For the text-containing cell, return its midpoint in (x, y) coordinate format. 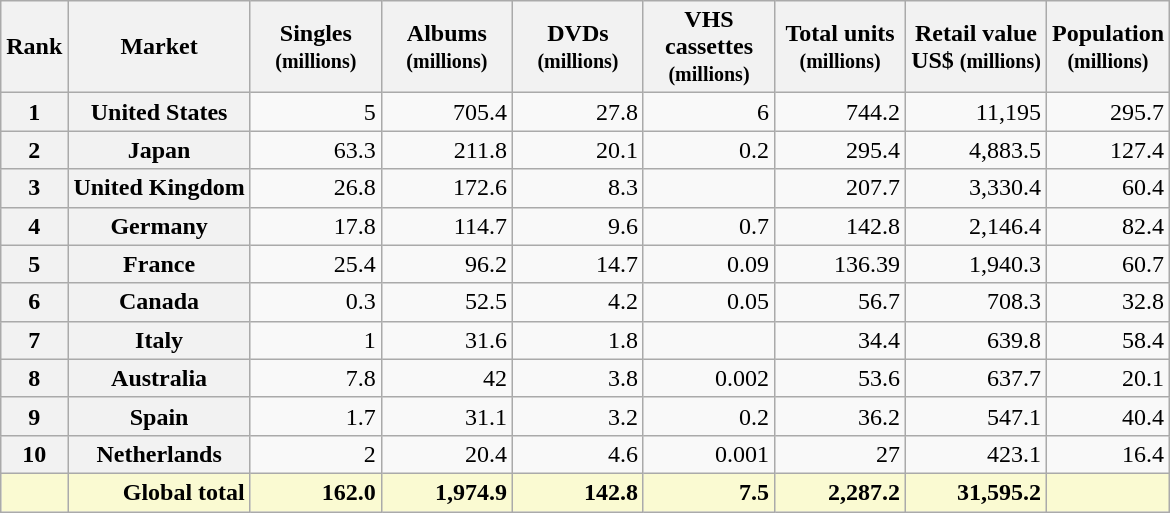
547.1 (976, 416)
31,595.2 (976, 492)
172.6 (446, 188)
0.09 (708, 264)
Retail valueUS$ (millions) (976, 47)
3.8 (578, 378)
Japan (159, 150)
26.8 (316, 188)
211.8 (446, 150)
VHS cassettes (millions) (708, 47)
60.4 (1108, 188)
0.05 (708, 302)
295.7 (1108, 112)
744.2 (840, 112)
295.4 (840, 150)
United States (159, 112)
Netherlands (159, 454)
3 (34, 188)
3.2 (578, 416)
9.6 (578, 226)
4.2 (578, 302)
25.4 (316, 264)
17.8 (316, 226)
1.7 (316, 416)
0.001 (708, 454)
34.4 (840, 340)
Global total (159, 492)
11,195 (976, 112)
1.8 (578, 340)
14.7 (578, 264)
27 (840, 454)
10 (34, 454)
Rank (34, 47)
36.2 (840, 416)
8 (34, 378)
United Kingdom (159, 188)
40.4 (1108, 416)
162.0 (316, 492)
16.4 (1108, 454)
2,287.2 (840, 492)
56.7 (840, 302)
Total units (millions) (840, 47)
DVDs (millions) (578, 47)
27.8 (578, 112)
Italy (159, 340)
0.3 (316, 302)
7.8 (316, 378)
20.4 (446, 454)
1,940.3 (976, 264)
708.3 (976, 302)
639.8 (976, 340)
Albums (millions) (446, 47)
3,330.4 (976, 188)
207.7 (840, 188)
637.7 (976, 378)
1,974.9 (446, 492)
63.3 (316, 150)
32.8 (1108, 302)
31.6 (446, 340)
31.1 (446, 416)
96.2 (446, 264)
82.4 (1108, 226)
France (159, 264)
Australia (159, 378)
7 (34, 340)
60.7 (1108, 264)
136.39 (840, 264)
0.002 (708, 378)
52.5 (446, 302)
8.3 (578, 188)
4 (34, 226)
9 (34, 416)
Germany (159, 226)
Spain (159, 416)
4,883.5 (976, 150)
58.4 (1108, 340)
2,146.4 (976, 226)
Population(millions) (1108, 47)
423.1 (976, 454)
0.7 (708, 226)
Canada (159, 302)
53.6 (840, 378)
127.4 (1108, 150)
7.5 (708, 492)
705.4 (446, 112)
4.6 (578, 454)
Market (159, 47)
114.7 (446, 226)
42 (446, 378)
Singles (millions) (316, 47)
